For the text-containing cell, return its midpoint in (X, Y) coordinate format. 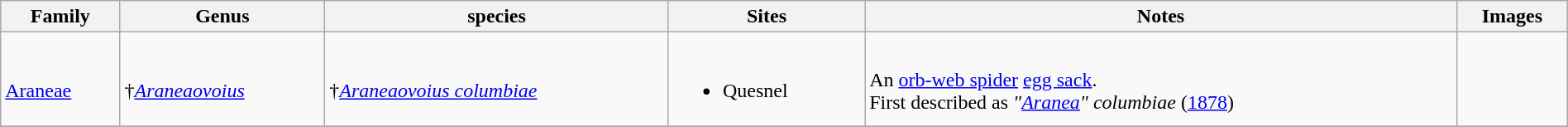
†Araneaovoius columbiae (497, 80)
Family (60, 17)
Genus (222, 17)
Images (1512, 17)
species (497, 17)
†Araneaovoius (222, 80)
Notes (1161, 17)
Sites (766, 17)
An orb-web spider egg sack. First described as "Aranea" columbiae (1878) (1161, 80)
Quesnel (766, 80)
Araneae (60, 80)
